Find where the given text appears and provide that cell's center as (x, y) coordinate. 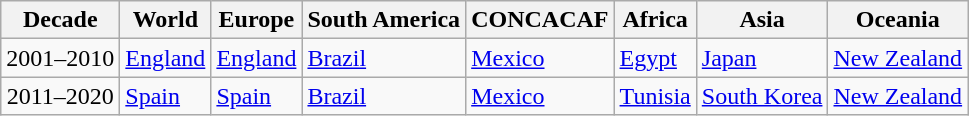
Decade (60, 20)
CONCACAF (540, 20)
South Korea (762, 96)
South America (384, 20)
Oceania (898, 20)
Africa (655, 20)
Japan (762, 58)
2001–2010 (60, 58)
Europe (256, 20)
Asia (762, 20)
2011–2020 (60, 96)
Egypt (655, 58)
World (166, 20)
Tunisia (655, 96)
